Find where the given text appears and provide that cell's center as (x, y) coordinate. 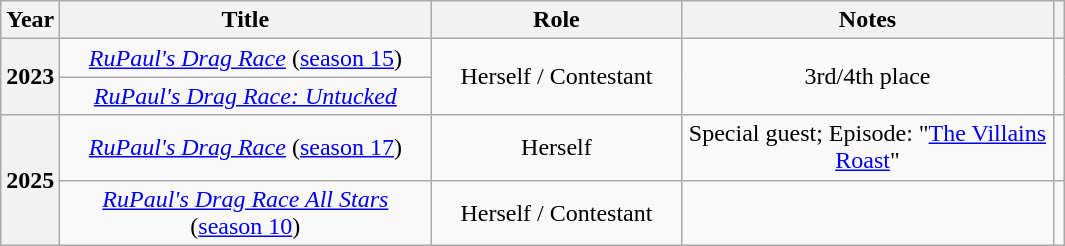
2025 (30, 180)
RuPaul's Drag Race (season 17) (246, 148)
3rd/4th place (868, 77)
RuPaul's Drag Race: Untucked (246, 96)
Notes (868, 20)
RuPaul's Drag Race (season 15) (246, 58)
Special guest; Episode: "The Villains Roast" (868, 148)
Title (246, 20)
RuPaul's Drag Race All Stars (season 10) (246, 212)
2023 (30, 77)
Year (30, 20)
Herself (556, 148)
Role (556, 20)
